From the cell containing the given text, extract its center point as [X, Y] coordinate. 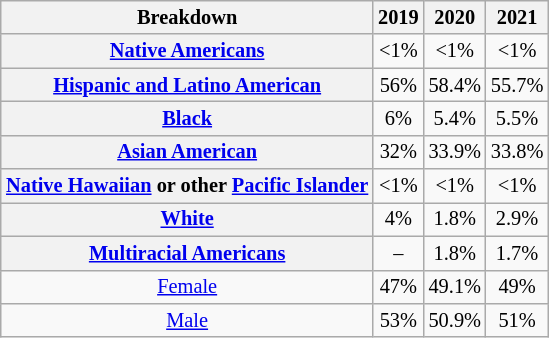
33.9% [455, 152]
47% [398, 287]
56% [398, 85]
53% [398, 321]
– [398, 253]
55.7% [517, 85]
Native Hawaiian or other Pacific Islander [187, 186]
50.9% [455, 321]
33.8% [517, 152]
Hispanic and Latino American [187, 85]
2.9% [517, 220]
4% [398, 220]
Female [187, 287]
Asian American [187, 152]
58.4% [455, 85]
Multiracial Americans [187, 253]
5.5% [517, 119]
51% [517, 321]
1.7% [517, 253]
5.4% [455, 119]
Black [187, 119]
White [187, 220]
2019 [398, 18]
Breakdown [187, 18]
Male [187, 321]
2020 [455, 18]
Native Americans [187, 51]
32% [398, 152]
49.1% [455, 287]
2021 [517, 18]
6% [398, 119]
49% [517, 287]
